Scan for the cell matching the given text and deliver its (x, y) coordinate at center. 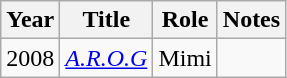
2008 (30, 58)
Mimi (185, 58)
A.R.O.G (106, 58)
Notes (251, 20)
Year (30, 20)
Title (106, 20)
Role (185, 20)
